Search for the cell housing the specified text and yield its [x, y] center coordinate. 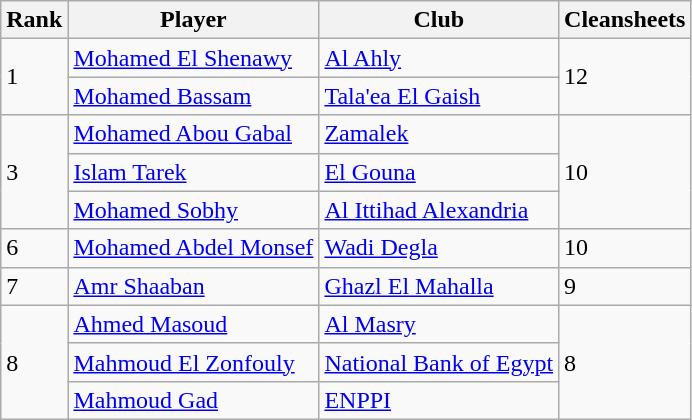
Amr Shaaban [194, 286]
Mohamed Abou Gabal [194, 134]
Islam Tarek [194, 172]
Tala'ea El Gaish [439, 96]
Al Masry [439, 324]
1 [34, 77]
3 [34, 172]
Al Ahly [439, 58]
Mahmoud El Zonfouly [194, 362]
Mohamed Sobhy [194, 210]
Wadi Degla [439, 248]
Ghazl El Mahalla [439, 286]
Club [439, 20]
Ahmed Masoud [194, 324]
Mohamed Bassam [194, 96]
National Bank of Egypt [439, 362]
Mahmoud Gad [194, 400]
6 [34, 248]
Rank [34, 20]
12 [625, 77]
Mohamed Abdel Monsef [194, 248]
Mohamed El Shenawy [194, 58]
7 [34, 286]
9 [625, 286]
Al Ittihad Alexandria [439, 210]
Player [194, 20]
Cleansheets [625, 20]
ENPPI [439, 400]
El Gouna [439, 172]
Zamalek [439, 134]
